For the text-containing cell, return its midpoint in [x, y] coordinate format. 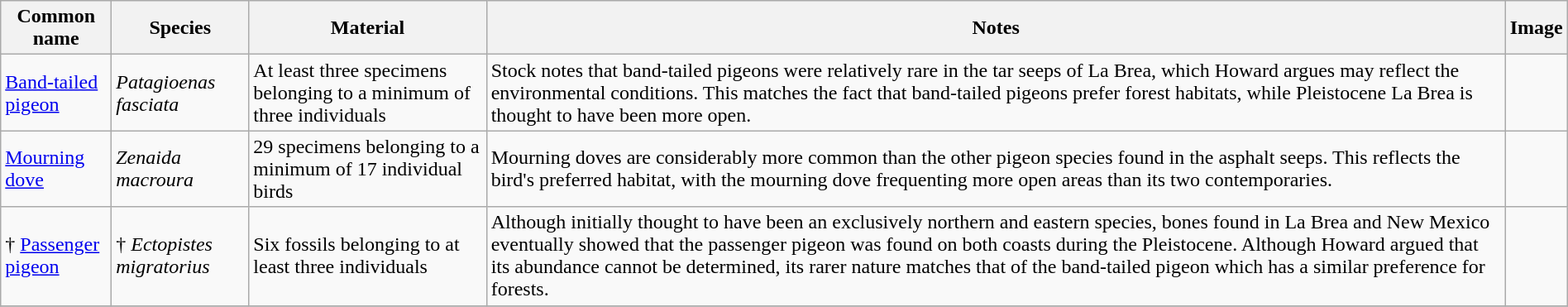
Band-tailed pigeon [56, 93]
† Passenger pigeon [56, 257]
Species [180, 28]
29 specimens belonging to a minimum of 17 individual birds [367, 169]
† Ectopistes migratorius [180, 257]
Patagioenas fasciata [180, 93]
Zenaida macroura [180, 169]
At least three specimens belonging to a minimum of three individuals [367, 93]
Mourning dove [56, 169]
Common name [56, 28]
Material [367, 28]
Notes [996, 28]
Image [1537, 28]
Six fossils belonging to at least three individuals [367, 257]
